From the cell containing the given text, extract its center point as [x, y] coordinate. 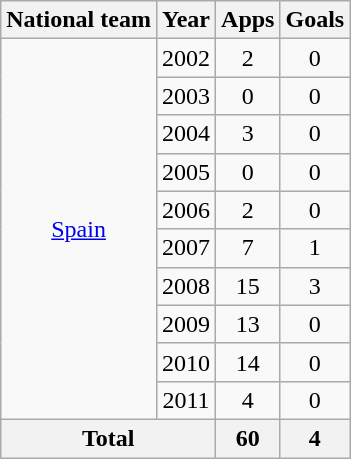
1 [315, 248]
7 [248, 248]
Total [108, 438]
2007 [186, 248]
2003 [186, 96]
14 [248, 362]
2005 [186, 172]
2009 [186, 324]
Spain [79, 230]
2002 [186, 58]
2010 [186, 362]
National team [79, 20]
Apps [248, 20]
15 [248, 286]
2011 [186, 400]
Year [186, 20]
Goals [315, 20]
2008 [186, 286]
60 [248, 438]
2004 [186, 134]
2006 [186, 210]
13 [248, 324]
